From the cell containing the given text, extract its center point as [X, Y] coordinate. 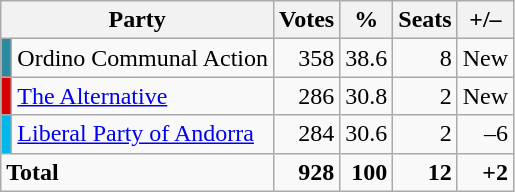
8 [425, 58]
The Alternative [143, 96]
30.8 [366, 96]
Seats [425, 20]
30.6 [366, 134]
12 [425, 172]
+/– [485, 20]
Liberal Party of Andorra [143, 134]
–6 [485, 134]
Party [138, 20]
Votes [307, 20]
Ordino Communal Action [143, 58]
+2 [485, 172]
100 [366, 172]
358 [307, 58]
928 [307, 172]
286 [307, 96]
% [366, 20]
38.6 [366, 58]
Total [138, 172]
284 [307, 134]
